Find where the given text appears and provide that cell's center as [X, Y] coordinate. 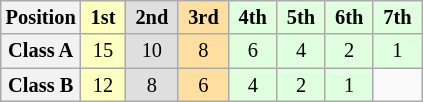
12 [104, 85]
Position [41, 17]
7th [397, 17]
10 [152, 51]
15 [104, 51]
Class B [41, 85]
3rd [203, 17]
4th [253, 17]
1st [104, 17]
Class A [41, 51]
2nd [152, 17]
5th [301, 17]
6th [349, 17]
